Provide the [x, y] coordinate of the cell's center where the given text is located.  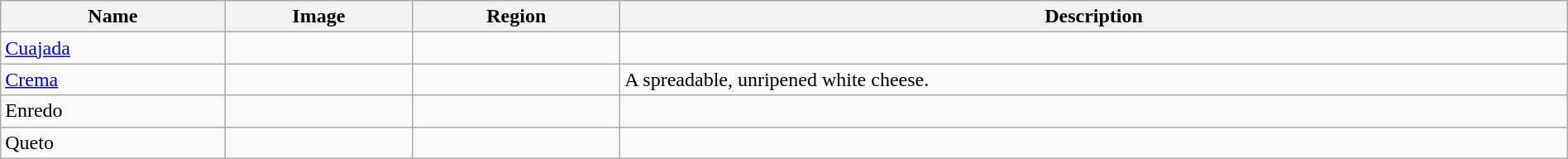
Image [319, 17]
Region [516, 17]
Name [112, 17]
Enredo [112, 111]
Queto [112, 142]
Crema [112, 79]
Cuajada [112, 48]
Description [1093, 17]
A spreadable, unripened white cheese. [1093, 79]
